Output the [X, Y] coordinate of the center of the cell containing the given text.  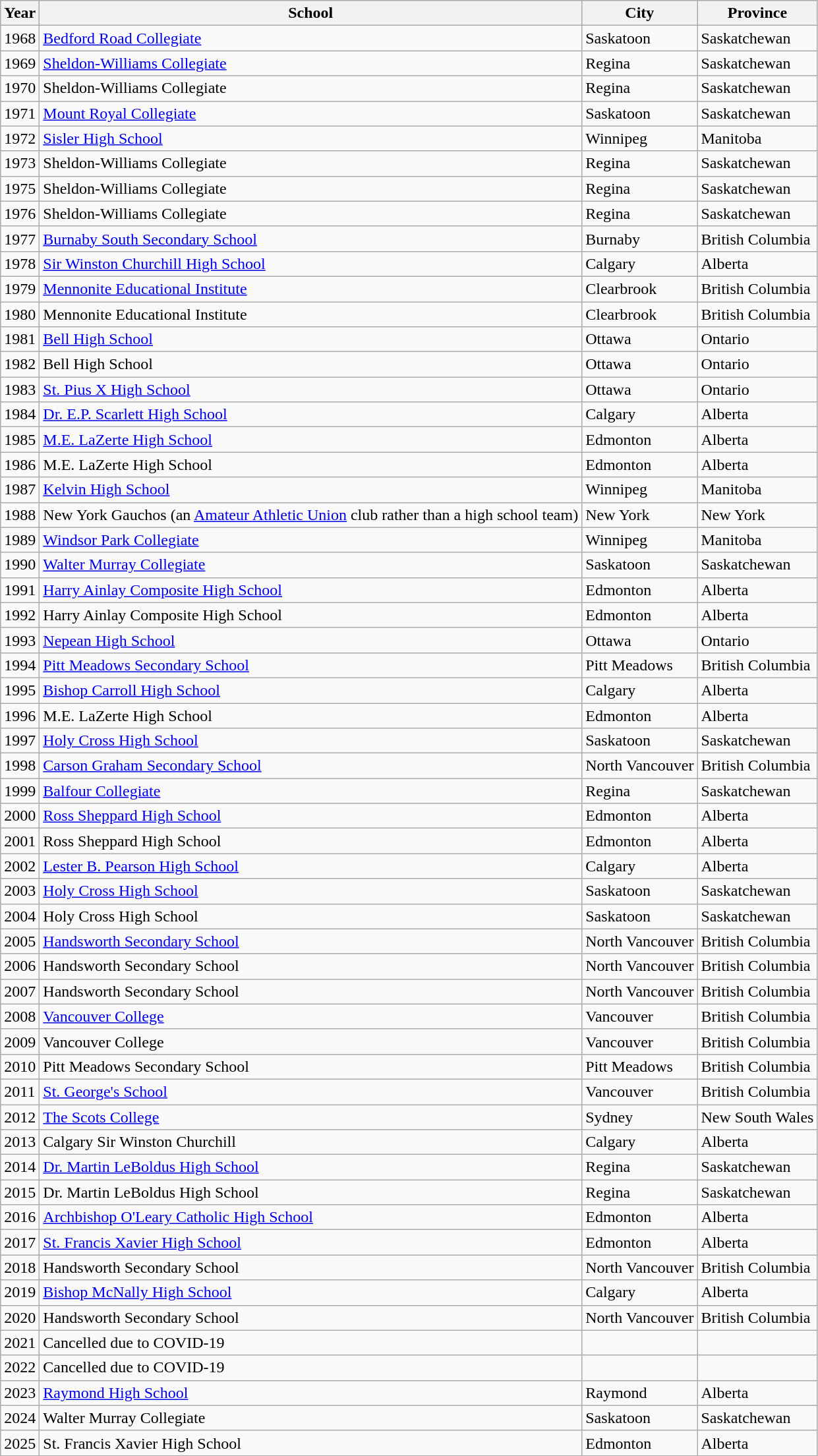
2004 [20, 916]
2020 [20, 1318]
Sydney [639, 1117]
1993 [20, 640]
1971 [20, 113]
2007 [20, 991]
Sir Winston Churchill High School [311, 264]
City [639, 13]
1978 [20, 264]
1988 [20, 515]
2025 [20, 1443]
1979 [20, 289]
1999 [20, 791]
2014 [20, 1167]
2018 [20, 1267]
1973 [20, 163]
St. George's School [311, 1092]
The Scots College [311, 1117]
1970 [20, 88]
1981 [20, 339]
2010 [20, 1066]
1983 [20, 390]
Bedford Road Collegiate [311, 38]
1992 [20, 615]
2012 [20, 1117]
1986 [20, 465]
Nepean High School [311, 640]
2008 [20, 1016]
Carson Graham Secondary School [311, 766]
Raymond [639, 1393]
Kelvin High School [311, 490]
Bishop Carroll High School [311, 690]
1989 [20, 540]
2017 [20, 1242]
2015 [20, 1192]
2024 [20, 1418]
2009 [20, 1041]
1994 [20, 665]
2002 [20, 866]
Year [20, 13]
1997 [20, 741]
1987 [20, 490]
Raymond High School [311, 1393]
1995 [20, 690]
New York Gauchos (an Amateur Athletic Union club rather than a high school team) [311, 515]
1984 [20, 415]
1968 [20, 38]
2013 [20, 1142]
Province [757, 13]
2019 [20, 1293]
1977 [20, 239]
1991 [20, 590]
1998 [20, 766]
1975 [20, 189]
2005 [20, 941]
Burnaby [639, 239]
Windsor Park Collegiate [311, 540]
2011 [20, 1092]
1982 [20, 364]
2000 [20, 816]
2006 [20, 966]
School [311, 13]
2016 [20, 1217]
1980 [20, 314]
Calgary Sir Winston Churchill [311, 1142]
2003 [20, 891]
Sisler High School [311, 138]
2023 [20, 1393]
Balfour Collegiate [311, 791]
Mount Royal Collegiate [311, 113]
1969 [20, 63]
Lester B. Pearson High School [311, 866]
New South Wales [757, 1117]
Bishop McNally High School [311, 1293]
Burnaby South Secondary School [311, 239]
1972 [20, 138]
1976 [20, 214]
Dr. E.P. Scarlett High School [311, 415]
St. Pius X High School [311, 390]
2022 [20, 1368]
1996 [20, 715]
1985 [20, 440]
Archbishop O'Leary Catholic High School [311, 1217]
1990 [20, 565]
2021 [20, 1343]
2001 [20, 841]
